Identify which cell holds the provided text, then report its (X, Y) central coordinate. 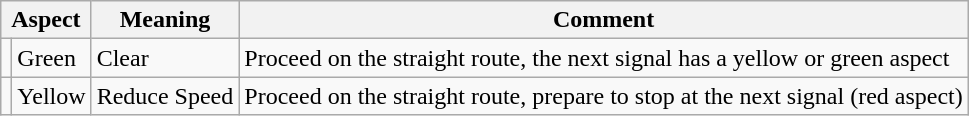
Proceed on the straight route, prepare to stop at the next signal (red aspect) (604, 96)
Meaning (165, 20)
Reduce Speed (165, 96)
Green (52, 58)
Yellow (52, 96)
Proceed on the straight route, the next signal has a yellow or green aspect (604, 58)
Clear (165, 58)
Comment (604, 20)
Aspect (46, 20)
